Capture the cell that displays the provided text and extract its (x, y) central coordinate. 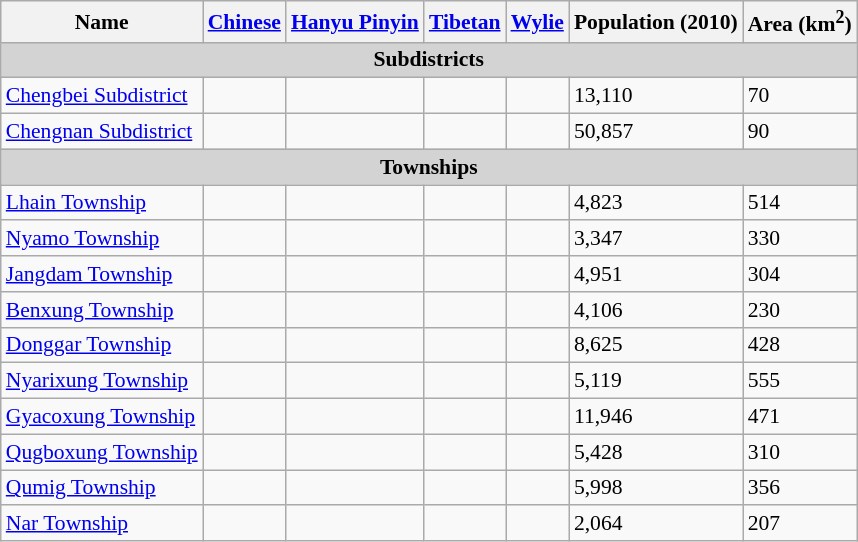
428 (800, 345)
4,823 (656, 203)
514 (800, 203)
Lhain Township (102, 203)
2,064 (656, 524)
304 (800, 274)
50,857 (656, 132)
8,625 (656, 345)
Nyamo Township (102, 239)
Hanyu Pinyin (355, 22)
356 (800, 488)
Donggar Township (102, 345)
Subdistricts (429, 60)
Qumig Township (102, 488)
Qugboxung Township (102, 452)
207 (800, 524)
90 (800, 132)
70 (800, 96)
Chinese (244, 22)
5,998 (656, 488)
4,106 (656, 310)
Wylie (538, 22)
330 (800, 239)
11,946 (656, 417)
310 (800, 452)
Tibetan (465, 22)
5,428 (656, 452)
Jangdam Township (102, 274)
230 (800, 310)
Chengnan Subdistrict (102, 132)
3,347 (656, 239)
5,119 (656, 381)
Population (2010) (656, 22)
13,110 (656, 96)
Area (km2) (800, 22)
555 (800, 381)
Nar Township (102, 524)
Gyacoxung Township (102, 417)
Nyarixung Township (102, 381)
Benxung Township (102, 310)
471 (800, 417)
Townships (429, 167)
Chengbei Subdistrict (102, 96)
Name (102, 22)
4,951 (656, 274)
